Capture the cell that displays the provided text and extract its [x, y] central coordinate. 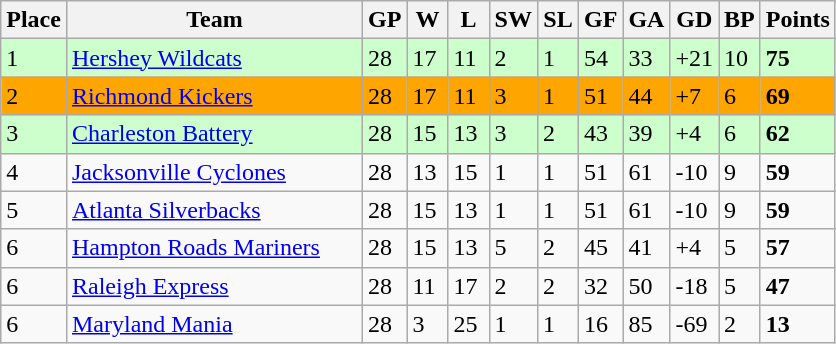
69 [798, 96]
Jacksonville Cyclones [214, 172]
GF [601, 20]
75 [798, 58]
16 [601, 324]
57 [798, 248]
33 [646, 58]
Hampton Roads Mariners [214, 248]
43 [601, 134]
Atlanta Silverbacks [214, 210]
SW [513, 20]
41 [646, 248]
+7 [694, 96]
Points [798, 20]
32 [601, 286]
-18 [694, 286]
Hershey Wildcats [214, 58]
62 [798, 134]
44 [646, 96]
Team [214, 20]
54 [601, 58]
10 [740, 58]
Place [34, 20]
Richmond Kickers [214, 96]
25 [468, 324]
4 [34, 172]
85 [646, 324]
47 [798, 286]
L [468, 20]
GA [646, 20]
-69 [694, 324]
50 [646, 286]
BP [740, 20]
Raleigh Express [214, 286]
SL [558, 20]
Maryland Mania [214, 324]
45 [601, 248]
+21 [694, 58]
W [428, 20]
39 [646, 134]
Charleston Battery [214, 134]
GP [385, 20]
GD [694, 20]
